Return (x, y) of the center of cell containing provided text 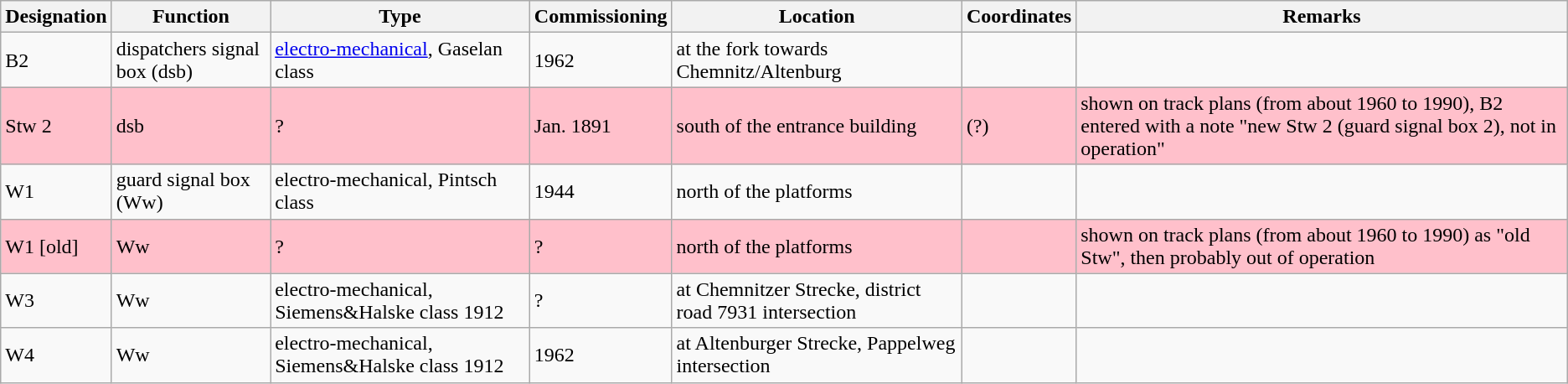
W1 [old] (56, 246)
dsb (191, 126)
W1 (56, 191)
Remarks (1322, 17)
at Altenburger Strecke, Pappelweg intersection (817, 355)
Designation (56, 17)
shown on track plans (from about 1960 to 1990), B2 entered with a note "new Stw 2 (guard signal box 2), not in operation" (1322, 126)
Coordinates (1019, 17)
Stw 2 (56, 126)
Function (191, 17)
Location (817, 17)
1944 (601, 191)
dispatchers signal box (dsb) (191, 60)
south of the entrance building (817, 126)
Jan. 1891 (601, 126)
guard signal box (Ww) (191, 191)
electro-mechanical, Gaselan class (400, 60)
at the fork towards Chemnitz/Altenburg (817, 60)
(?) (1019, 126)
Commissioning (601, 17)
Type (400, 17)
electro-mechanical, Pintsch class (400, 191)
at Chemnitzer Strecke, district road 7931 intersection (817, 300)
B2 (56, 60)
W4 (56, 355)
W3 (56, 300)
shown on track plans (from about 1960 to 1990) as "old Stw", then probably out of operation (1322, 246)
